Determine the [X, Y] coordinate at the center of the cell enclosing the given text.  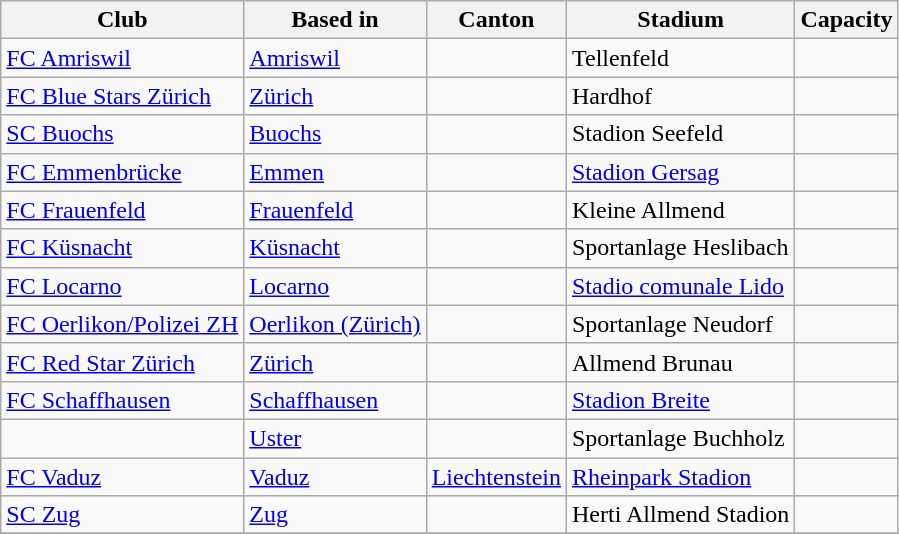
Club [122, 20]
Küsnacht [335, 248]
Kleine Allmend [680, 210]
Emmen [335, 172]
Stadion Seefeld [680, 134]
FC Blue Stars Zürich [122, 96]
FC Vaduz [122, 477]
SC Buochs [122, 134]
Oerlikon (Zürich) [335, 324]
Capacity [846, 20]
FC Locarno [122, 286]
FC Frauenfeld [122, 210]
Hardhof [680, 96]
Tellenfeld [680, 58]
Allmend Brunau [680, 362]
Amriswil [335, 58]
Stadium [680, 20]
Liechtenstein [496, 477]
FC Oerlikon/Polizei ZH [122, 324]
Sportanlage Buchholz [680, 438]
Stadion Breite [680, 400]
Schaffhausen [335, 400]
Buochs [335, 134]
Vaduz [335, 477]
Rheinpark Stadion [680, 477]
Zug [335, 515]
Frauenfeld [335, 210]
Herti Allmend Stadion [680, 515]
FC Küsnacht [122, 248]
Stadion Gersag [680, 172]
Stadio comunale Lido [680, 286]
Based in [335, 20]
FC Red Star Zürich [122, 362]
Canton [496, 20]
Sportanlage Heslibach [680, 248]
FC Emmenbrücke [122, 172]
Uster [335, 438]
FC Schaffhausen [122, 400]
FC Amriswil [122, 58]
SC Zug [122, 515]
Locarno [335, 286]
Sportanlage Neudorf [680, 324]
